For the text-containing cell, return its midpoint in [X, Y] coordinate format. 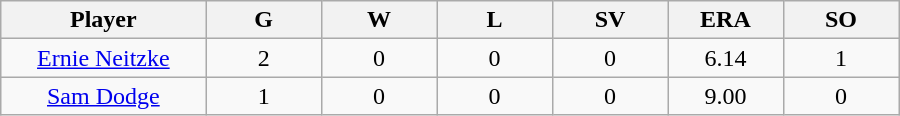
G [264, 20]
Ernie Neitzke [104, 58]
ERA [726, 20]
SV [610, 20]
SO [841, 20]
Sam Dodge [104, 96]
Player [104, 20]
W [378, 20]
9.00 [726, 96]
2 [264, 58]
L [494, 20]
6.14 [726, 58]
